For the text-containing cell, return its midpoint in [x, y] coordinate format. 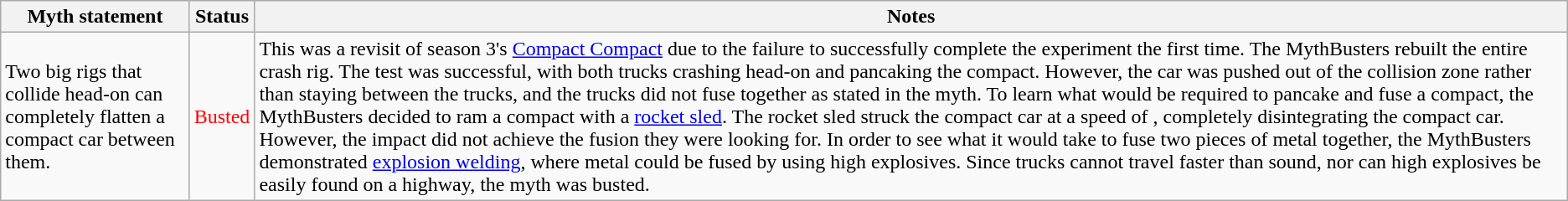
Notes [911, 17]
Myth statement [95, 17]
Two big rigs that collide head-on can completely flatten a compact car between them. [95, 116]
Busted [222, 116]
Status [222, 17]
